Provide the (x, y) coordinate of the cell's center where the given text is located.  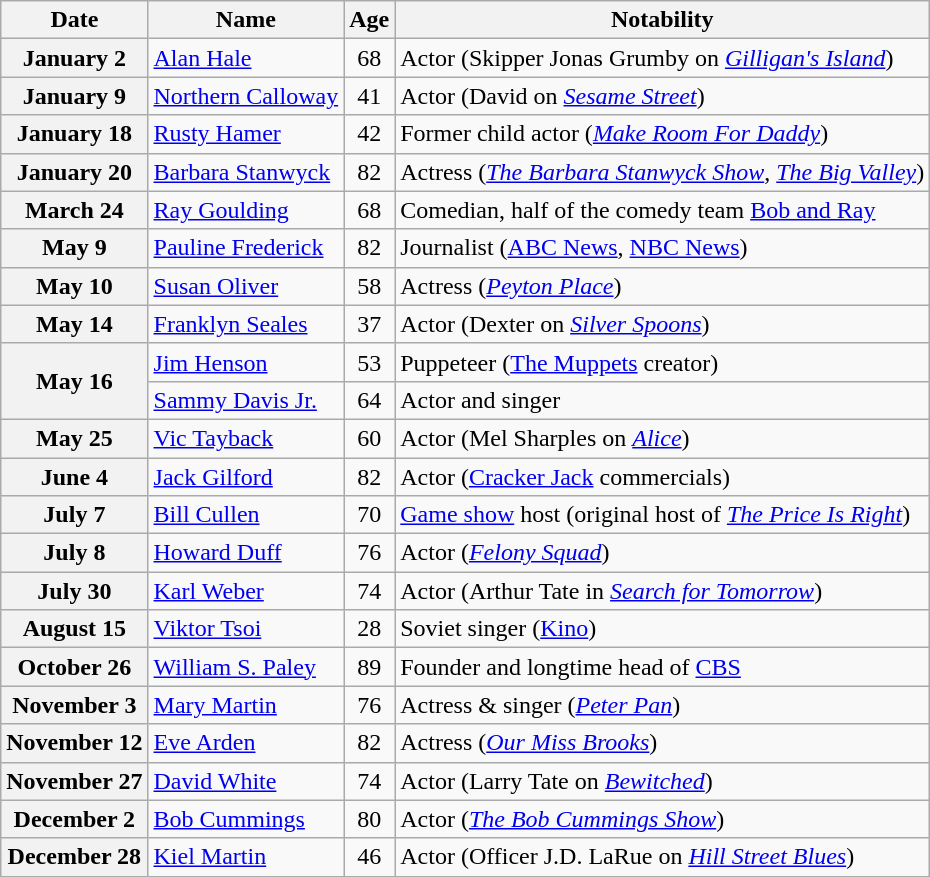
William S. Paley (246, 667)
Actor (Felony Squad) (662, 553)
Actor (The Bob Cummings Show) (662, 819)
Actor (Skipper Jonas Grumby on Gilligan's Island) (662, 58)
Soviet singer (Kino) (662, 629)
January 20 (74, 172)
Eve Arden (246, 743)
Actress (The Barbara Stanwyck Show, The Big Valley) (662, 172)
May 10 (74, 286)
October 26 (74, 667)
January 2 (74, 58)
Actor (Dexter on Silver Spoons) (662, 324)
November 27 (74, 781)
Actor (Cracker Jack commercials) (662, 477)
28 (370, 629)
Mary Martin (246, 705)
May 9 (74, 248)
70 (370, 515)
Actor (Officer J.D. LaRue on Hill Street Blues) (662, 857)
Actor (Arthur Tate in Search for Tomorrow) (662, 591)
August 15 (74, 629)
Barbara Stanwyck (246, 172)
41 (370, 96)
80 (370, 819)
July 7 (74, 515)
Jim Henson (246, 362)
December 28 (74, 857)
Viktor Tsoi (246, 629)
58 (370, 286)
January 18 (74, 134)
May 16 (74, 381)
42 (370, 134)
January 9 (74, 96)
Bob Cummings (246, 819)
Actress (Our Miss Brooks) (662, 743)
Date (74, 20)
Alan Hale (246, 58)
Ray Goulding (246, 210)
Sammy Davis Jr. (246, 400)
Kiel Martin (246, 857)
May 14 (74, 324)
53 (370, 362)
Northern Calloway (246, 96)
July 8 (74, 553)
Game show host (original host of The Price Is Right) (662, 515)
Jack Gilford (246, 477)
Age (370, 20)
Former child actor (Make Room For Daddy) (662, 134)
64 (370, 400)
46 (370, 857)
Journalist (ABC News, NBC News) (662, 248)
Vic Tayback (246, 438)
Actor (David on Sesame Street) (662, 96)
Actor (Mel Sharples on Alice) (662, 438)
March 24 (74, 210)
November 12 (74, 743)
Name (246, 20)
Comedian, half of the comedy team Bob and Ray (662, 210)
Actress & singer (Peter Pan) (662, 705)
Howard Duff (246, 553)
David White (246, 781)
July 30 (74, 591)
Susan Oliver (246, 286)
Franklyn Seales (246, 324)
Karl Weber (246, 591)
May 25 (74, 438)
Rusty Hamer (246, 134)
89 (370, 667)
Notability (662, 20)
December 2 (74, 819)
Actor (Larry Tate on Bewitched) (662, 781)
June 4 (74, 477)
Bill Cullen (246, 515)
60 (370, 438)
Puppeteer (The Muppets creator) (662, 362)
Actress (Peyton Place) (662, 286)
37 (370, 324)
November 3 (74, 705)
Founder and longtime head of CBS (662, 667)
Actor and singer (662, 400)
Pauline Frederick (246, 248)
